Output the (X, Y) coordinate of the center of the cell containing the given text.  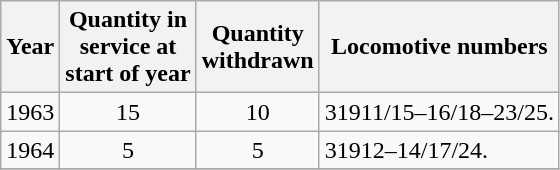
1963 (30, 112)
31912–14/17/24. (439, 150)
Year (30, 47)
Quantity inservice atstart of year (128, 47)
15 (128, 112)
Locomotive numbers (439, 47)
Quantitywithdrawn (258, 47)
10 (258, 112)
1964 (30, 150)
31911/15–16/18–23/25. (439, 112)
